Extract the [X, Y] coordinate from the center of the cell holding the provided text.  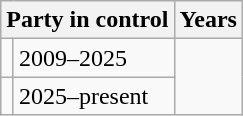
Years [208, 20]
2009–2025 [94, 58]
2025–present [94, 96]
Party in control [88, 20]
